Detect which cell encompasses the target text, then output its (x, y) center coordinate. 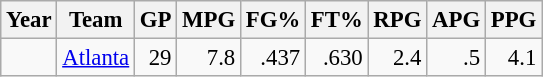
GP (156, 20)
.630 (338, 58)
Year (29, 20)
4.1 (513, 58)
Team (96, 20)
Atlanta (96, 58)
RPG (398, 20)
PPG (513, 20)
MPG (209, 20)
7.8 (209, 58)
.5 (456, 58)
APG (456, 20)
FG% (274, 20)
29 (156, 58)
.437 (274, 58)
2.4 (398, 58)
FT% (338, 20)
